Identify which cell holds the provided text, then report its [x, y] central coordinate. 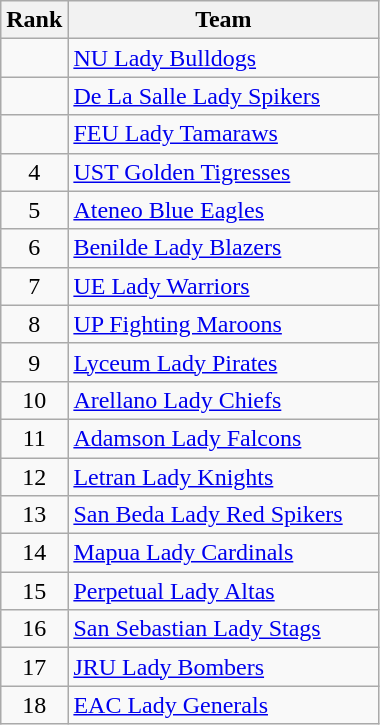
Perpetual Lady Altas [224, 591]
Benilde Lady Blazers [224, 248]
EAC Lady Generals [224, 705]
16 [34, 629]
San Beda Lady Red Spikers [224, 515]
Arellano Lady Chiefs [224, 400]
14 [34, 553]
15 [34, 591]
17 [34, 667]
De La Salle Lady Spikers [224, 96]
Ateneo Blue Eagles [224, 210]
Lyceum Lady Pirates [224, 362]
13 [34, 515]
8 [34, 324]
NU Lady Bulldogs [224, 58]
4 [34, 172]
7 [34, 286]
San Sebastian Lady Stags [224, 629]
Letran Lady Knights [224, 477]
Adamson Lady Falcons [224, 438]
Mapua Lady Cardinals [224, 553]
11 [34, 438]
18 [34, 705]
Team [224, 20]
12 [34, 477]
JRU Lady Bombers [224, 667]
Rank [34, 20]
6 [34, 248]
FEU Lady Tamaraws [224, 134]
UST Golden Tigresses [224, 172]
UP Fighting Maroons [224, 324]
UE Lady Warriors [224, 286]
5 [34, 210]
10 [34, 400]
9 [34, 362]
